Extract the (X, Y) coordinate from the center of the cell holding the provided text.  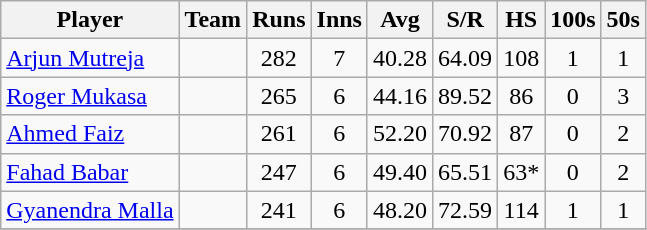
Arjun Mutreja (90, 58)
3 (623, 96)
282 (279, 58)
Avg (400, 20)
114 (522, 210)
Ahmed Faiz (90, 134)
7 (339, 58)
S/R (466, 20)
89.52 (466, 96)
65.51 (466, 172)
86 (522, 96)
50s (623, 20)
87 (522, 134)
Runs (279, 20)
108 (522, 58)
64.09 (466, 58)
Fahad Babar (90, 172)
52.20 (400, 134)
247 (279, 172)
49.40 (400, 172)
40.28 (400, 58)
100s (573, 20)
Gyanendra Malla (90, 210)
Inns (339, 20)
63* (522, 172)
265 (279, 96)
Player (90, 20)
241 (279, 210)
HS (522, 20)
Roger Mukasa (90, 96)
70.92 (466, 134)
Team (213, 20)
44.16 (400, 96)
261 (279, 134)
48.20 (400, 210)
72.59 (466, 210)
